Return [X, Y] of the center of cell containing provided text 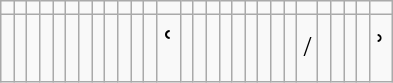
ʾ [381, 48]
/ [308, 48]
ʿ [168, 48]
